Locate the cell with the specified text and output its (x, y) center coordinate. 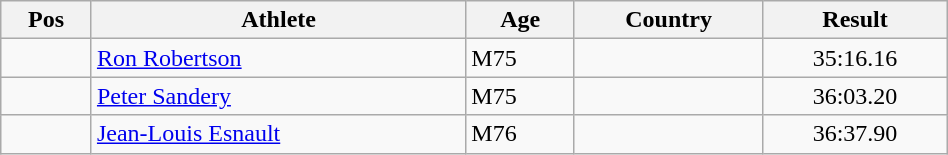
Athlete (278, 20)
Age (520, 20)
Result (855, 20)
M76 (520, 134)
36:03.20 (855, 96)
Ron Robertson (278, 58)
Peter Sandery (278, 96)
36:37.90 (855, 134)
Country (668, 20)
35:16.16 (855, 58)
Pos (46, 20)
Jean-Louis Esnault (278, 134)
